Scan for the cell matching the given text and deliver its (x, y) coordinate at center. 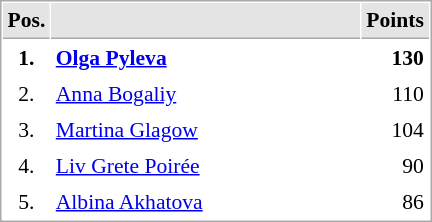
104 (396, 129)
Olga Pyleva (206, 57)
Martina Glagow (206, 129)
5. (26, 201)
130 (396, 57)
Points (396, 21)
86 (396, 201)
4. (26, 165)
2. (26, 93)
Liv Grete Poirée (206, 165)
110 (396, 93)
Albina Akhatova (206, 201)
1. (26, 57)
90 (396, 165)
Anna Bogaliy (206, 93)
3. (26, 129)
Pos. (26, 21)
